Detect which cell encompasses the target text, then output its [x, y] center coordinate. 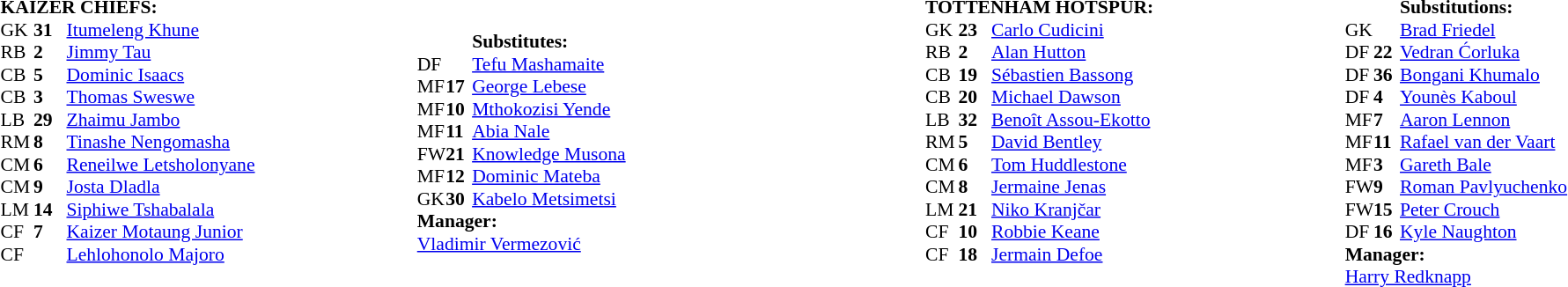
Sébastien Bassong [1072, 75]
4 [1387, 98]
Robbie Keane [1072, 232]
Peter Crouch [1483, 210]
Younès Kaboul [1483, 98]
Brad Friedel [1483, 30]
32 [975, 120]
29 [50, 120]
Jermaine Jenas [1072, 188]
Thomas Sweswe [161, 98]
Kyle Naughton [1483, 232]
Knowledge Musona [548, 153]
Josta Dladla [161, 188]
Aaron Lennon [1483, 120]
23 [975, 30]
15 [1387, 210]
Kaizer Motaung Junior [161, 232]
Jimmy Tau [161, 52]
Dominic Mateba [548, 176]
36 [1387, 75]
22 [1387, 52]
Rafael van der Vaart [1483, 142]
31 [50, 30]
Vedran Ćorluka [1483, 52]
Alan Hutton [1072, 52]
Tinashe Nengomasha [161, 142]
19 [975, 75]
Itumeleng Khune [161, 30]
Niko Kranjčar [1072, 210]
Tefu Mashamaite [548, 63]
Bongani Khumalo [1483, 75]
Benoît Assou-Ekotto [1072, 120]
Reneilwe Letsholonyane [161, 165]
David Bentley [1072, 142]
Lehlohonolo Majoro [161, 254]
Siphiwe Tshabalala [161, 210]
Mthokozisi Yende [548, 108]
Gareth Bale [1483, 165]
Abia Nale [548, 131]
Vladimir Vermezović [521, 243]
20 [975, 98]
Roman Pavlyuchenko [1483, 188]
Tom Huddlestone [1072, 165]
Jermain Defoe [1072, 254]
14 [50, 210]
Zhaimu Jambo [161, 120]
Michael Dawson [1072, 98]
12 [459, 176]
Substitutes: [548, 41]
30 [459, 198]
Dominic Isaacs [161, 75]
Carlo Cudicini [1072, 30]
18 [975, 254]
17 [459, 86]
16 [1387, 232]
Kabelo Metsimetsi [548, 198]
George Lebese [548, 86]
